Scan for the cell matching the given text and deliver its (x, y) coordinate at center. 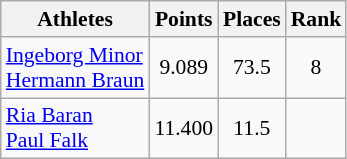
11.5 (252, 128)
Rank (316, 19)
8 (316, 68)
Ria BaranPaul Falk (76, 128)
73.5 (252, 68)
11.400 (184, 128)
Points (184, 19)
Ingeborg MinorHermann Braun (76, 68)
Places (252, 19)
Athletes (76, 19)
9.089 (184, 68)
